Identify which cell holds the provided text, then report its [x, y] central coordinate. 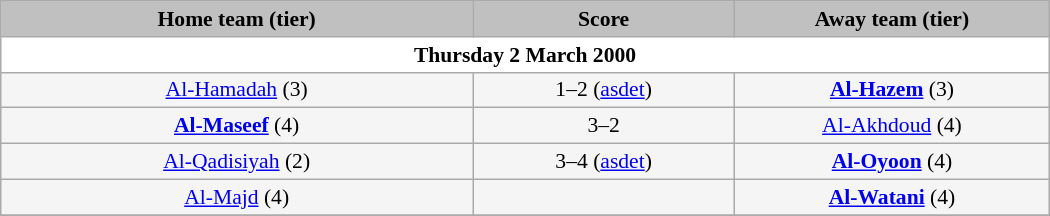
1–2 (asdet) [604, 90]
Away team (tier) [892, 19]
Al-Maseef (4) [237, 126]
Al-Hamadah (3) [237, 90]
Al-Watani (4) [892, 197]
Home team (tier) [237, 19]
Al-Hazem (3) [892, 90]
Al-Akhdoud (4) [892, 126]
Al-Majd (4) [237, 197]
Thursday 2 March 2000 [525, 55]
3–4 (asdet) [604, 162]
Score [604, 19]
Al-Oyoon (4) [892, 162]
Al-Qadisiyah (2) [237, 162]
3–2 [604, 126]
